Locate the cell with the specified text and output its [x, y] center coordinate. 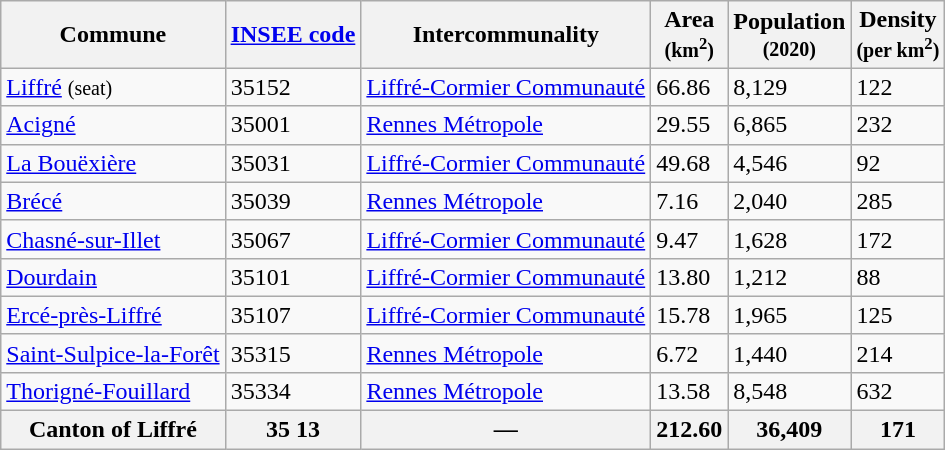
15.78 [690, 315]
285 [898, 201]
9.47 [690, 239]
13.80 [690, 277]
214 [898, 353]
49.68 [690, 163]
35107 [293, 315]
1,212 [790, 277]
35315 [293, 353]
7.16 [690, 201]
35031 [293, 163]
INSEE code [293, 34]
35101 [293, 277]
92 [898, 163]
36,409 [790, 430]
632 [898, 391]
6,865 [790, 125]
Density(per km2) [898, 34]
171 [898, 430]
212.60 [690, 430]
Canton of Liffré [113, 430]
Commune [113, 34]
Ercé-près-Liffré [113, 315]
Chasné-sur-Illet [113, 239]
Brécé [113, 201]
8,129 [790, 87]
35039 [293, 201]
122 [898, 87]
35152 [293, 87]
Thorigné-Fouillard [113, 391]
Dourdain [113, 277]
6.72 [690, 353]
35001 [293, 125]
Population(2020) [790, 34]
29.55 [690, 125]
35334 [293, 391]
— [506, 430]
8,548 [790, 391]
66.86 [690, 87]
35 13 [293, 430]
Intercommunality [506, 34]
4,546 [790, 163]
Liffré (seat) [113, 87]
35067 [293, 239]
1,628 [790, 239]
Acigné [113, 125]
172 [898, 239]
13.58 [690, 391]
Area(km2) [690, 34]
125 [898, 315]
2,040 [790, 201]
1,440 [790, 353]
La Bouëxière [113, 163]
232 [898, 125]
Saint-Sulpice-la-Forêt [113, 353]
88 [898, 277]
1,965 [790, 315]
